Output the [x, y] coordinate of the center of the cell containing the given text.  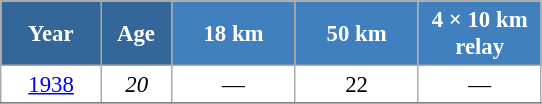
4 × 10 km relay [480, 34]
50 km [356, 34]
22 [356, 85]
Age [136, 34]
18 km [234, 34]
1938 [52, 85]
Year [52, 34]
20 [136, 85]
